For the text-containing cell, return its midpoint in (x, y) coordinate format. 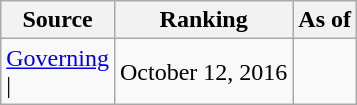
Ranking (203, 20)
October 12, 2016 (203, 72)
As of (325, 20)
Governing| (58, 72)
Source (58, 20)
